Output the (x, y) coordinate of the center of the cell containing the given text.  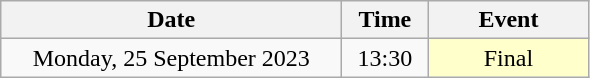
Time (385, 20)
Monday, 25 September 2023 (172, 58)
Date (172, 20)
Final (508, 58)
13:30 (385, 58)
Event (508, 20)
